Capture the cell that displays the provided text and extract its [x, y] central coordinate. 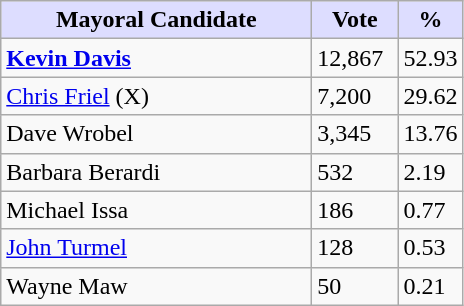
50 [355, 286]
52.93 [430, 58]
0.21 [430, 286]
7,200 [355, 96]
29.62 [430, 96]
Barbara Berardi [156, 172]
13.76 [430, 134]
Mayoral Candidate [156, 20]
Michael Issa [156, 210]
12,867 [355, 58]
Kevin Davis [156, 58]
Dave Wrobel [156, 134]
128 [355, 248]
186 [355, 210]
John Turmel [156, 248]
0.77 [430, 210]
532 [355, 172]
% [430, 20]
Chris Friel (X) [156, 96]
Wayne Maw [156, 286]
3,345 [355, 134]
0.53 [430, 248]
Vote [355, 20]
2.19 [430, 172]
